Pinpoint the cell where the given text exists, returning its [x, y] midpoint coordinate. 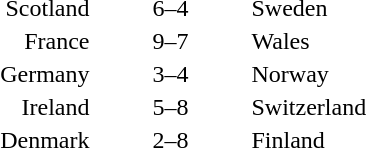
3–4 [170, 74]
5–8 [170, 107]
9–7 [170, 41]
